Return the [x, y] coordinate for the center point of the cell that contains the specified text.  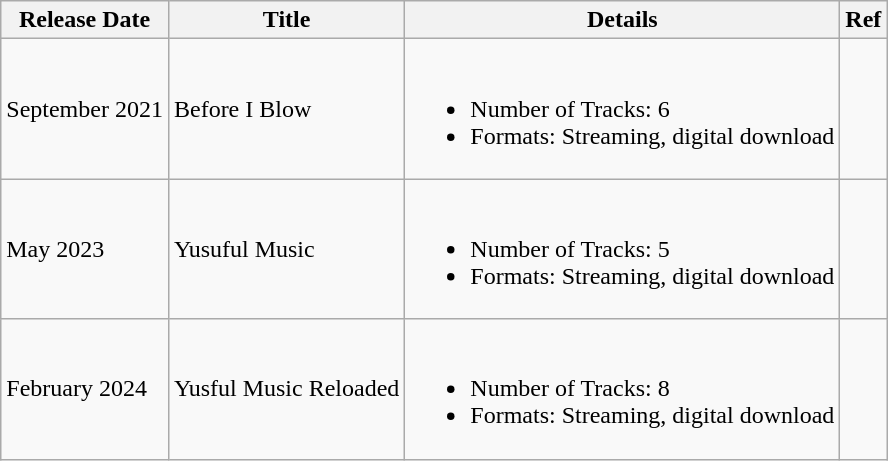
Yusful Music Reloaded [286, 389]
May 2023 [85, 249]
Number of Tracks: 5Formats: Streaming, digital download [622, 249]
Release Date [85, 20]
Yusuful Music [286, 249]
Before I Blow [286, 109]
Details [622, 20]
February 2024 [85, 389]
September 2021 [85, 109]
Number of Tracks: 8Formats: Streaming, digital download [622, 389]
Ref [864, 20]
Number of Tracks: 6Formats: Streaming, digital download [622, 109]
Title [286, 20]
